Capture the cell that displays the provided text and extract its [X, Y] central coordinate. 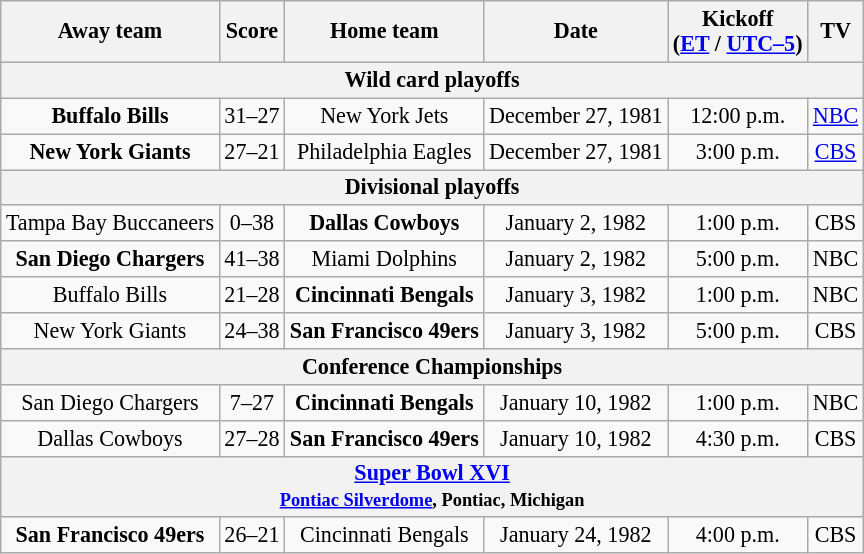
New York Jets [384, 116]
7–27 [252, 402]
27–21 [252, 151]
Conference Championships [432, 366]
21–28 [252, 295]
Wild card playoffs [432, 80]
Tampa Bay Buccaneers [110, 223]
41–38 [252, 259]
TV [836, 30]
12:00 p.m. [738, 116]
January 24, 1982 [576, 535]
24–38 [252, 330]
27–28 [252, 438]
Date [576, 30]
Kickoff(ET / UTC–5) [738, 30]
Score [252, 30]
3:00 p.m. [738, 151]
Away team [110, 30]
Divisional playoffs [432, 187]
31–27 [252, 116]
0–38 [252, 223]
Home team [384, 30]
Philadelphia Eagles [384, 151]
4:30 p.m. [738, 438]
26–21 [252, 535]
Miami Dolphins [384, 259]
Super Bowl XVIPontiac Silverdome, Pontiac, Michigan [432, 486]
4:00 p.m. [738, 535]
